From the cell containing the given text, extract its center point as (x, y) coordinate. 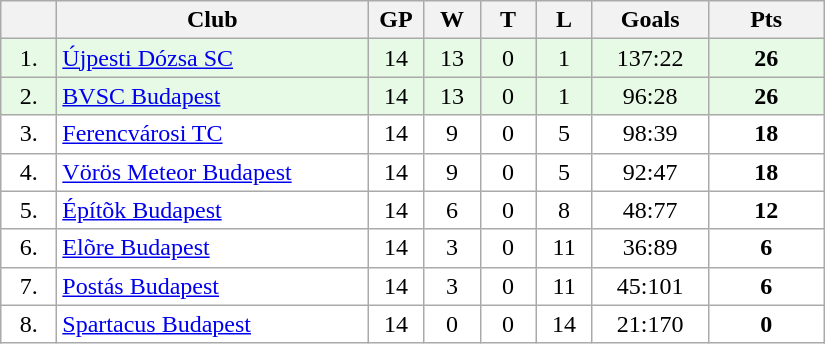
8. (29, 324)
W (452, 20)
4. (29, 172)
Pts (766, 20)
45:101 (650, 286)
6. (29, 248)
Postás Budapest (212, 286)
8 (564, 210)
98:39 (650, 134)
2. (29, 96)
21:170 (650, 324)
Goals (650, 20)
Club (212, 20)
Építõk Budapest (212, 210)
7. (29, 286)
92:47 (650, 172)
36:89 (650, 248)
Vörös Meteor Budapest (212, 172)
12 (766, 210)
BVSC Budapest (212, 96)
T (508, 20)
Elõre Budapest (212, 248)
L (564, 20)
48:77 (650, 210)
GP (396, 20)
Újpesti Dózsa SC (212, 58)
1. (29, 58)
5. (29, 210)
96:28 (650, 96)
3. (29, 134)
137:22 (650, 58)
Spartacus Budapest (212, 324)
Ferencvárosi TC (212, 134)
